Extract the [X, Y] coordinate from the center of the cell holding the provided text.  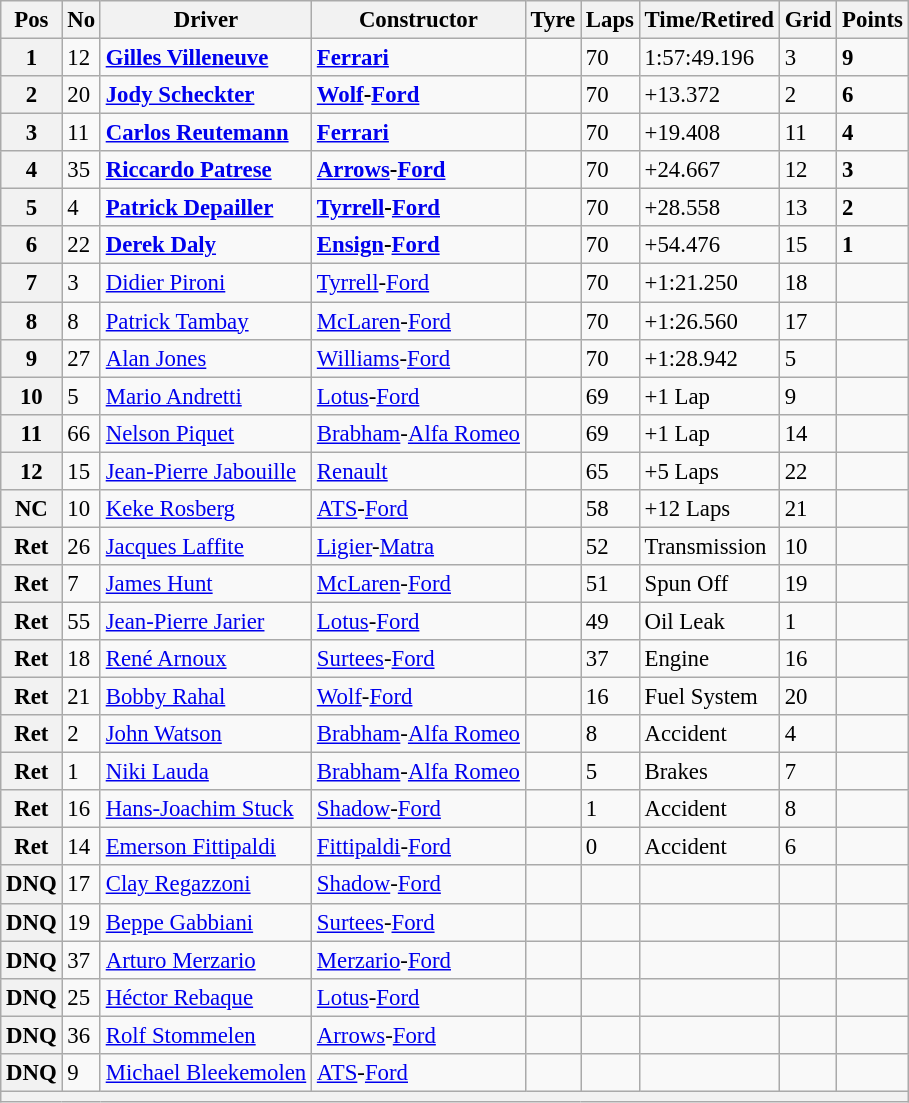
Rolf Stommelen [206, 1035]
Jean-Pierre Jabouille [206, 471]
Arturo Merzario [206, 960]
Didier Pironi [206, 283]
No [81, 20]
Merzario-Ford [419, 960]
Gilles Villeneuve [206, 58]
+12 Laps [709, 509]
+54.476 [709, 245]
Jacques Laffite [206, 546]
52 [610, 546]
Michael Bleekemolen [206, 1073]
Bobby Rahal [206, 697]
Williams-Ford [419, 358]
51 [610, 584]
Engine [709, 659]
Oil Leak [709, 621]
Patrick Depailler [206, 208]
René Arnoux [206, 659]
Carlos Reutemann [206, 133]
NC [32, 509]
Spun Off [709, 584]
Ensign-Ford [419, 245]
Points [872, 20]
27 [81, 358]
Keke Rosberg [206, 509]
Renault [419, 471]
Grid [808, 20]
Alan Jones [206, 358]
Beppe Gabbiani [206, 922]
Constructor [419, 20]
John Watson [206, 734]
+13.372 [709, 95]
Nelson Piquet [206, 433]
Pos [32, 20]
+28.558 [709, 208]
36 [81, 1035]
Jody Scheckter [206, 95]
65 [610, 471]
Derek Daly [206, 245]
13 [808, 208]
Time/Retired [709, 20]
+1:26.560 [709, 321]
+1:28.942 [709, 358]
Mario Andretti [206, 396]
1:57:49.196 [709, 58]
Niki Lauda [206, 772]
55 [81, 621]
Hans-Joachim Stuck [206, 809]
26 [81, 546]
Emerson Fittipaldi [206, 847]
James Hunt [206, 584]
Patrick Tambay [206, 321]
Transmission [709, 546]
Tyre [552, 20]
49 [610, 621]
+24.667 [709, 170]
Ligier-Matra [419, 546]
58 [610, 509]
35 [81, 170]
Driver [206, 20]
+5 Laps [709, 471]
Riccardo Patrese [206, 170]
Jean-Pierre Jarier [206, 621]
0 [610, 847]
Brakes [709, 772]
25 [81, 997]
66 [81, 433]
Héctor Rebaque [206, 997]
Laps [610, 20]
Clay Regazzoni [206, 885]
+19.408 [709, 133]
+1:21.250 [709, 283]
Fittipaldi-Ford [419, 847]
Fuel System [709, 697]
